Output the (X, Y) coordinate of the center of the cell containing the given text.  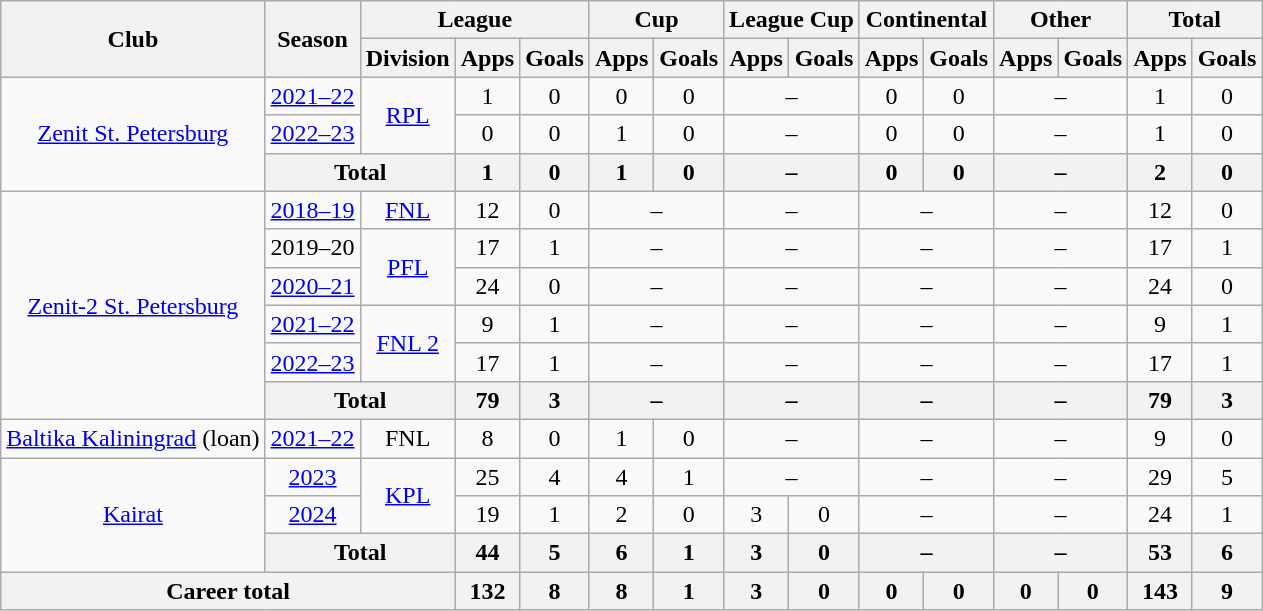
2019–20 (312, 248)
132 (487, 591)
KPL (408, 496)
Continental (926, 20)
19 (487, 515)
44 (487, 553)
2018–19 (312, 210)
Baltika Kaliningrad (loan) (133, 438)
FNL 2 (408, 343)
Division (408, 58)
Season (312, 39)
2023 (312, 477)
29 (1160, 477)
PFL (408, 267)
143 (1160, 591)
League Cup (792, 20)
Other (1061, 20)
2024 (312, 515)
Club (133, 39)
2020–21 (312, 286)
Career total (228, 591)
25 (487, 477)
Zenit-2 St. Petersburg (133, 305)
Kairat (133, 515)
53 (1160, 553)
Zenit St. Petersburg (133, 134)
League (474, 20)
Cup (656, 20)
RPL (408, 115)
